Output the (X, Y) coordinate of the center of the cell containing the given text.  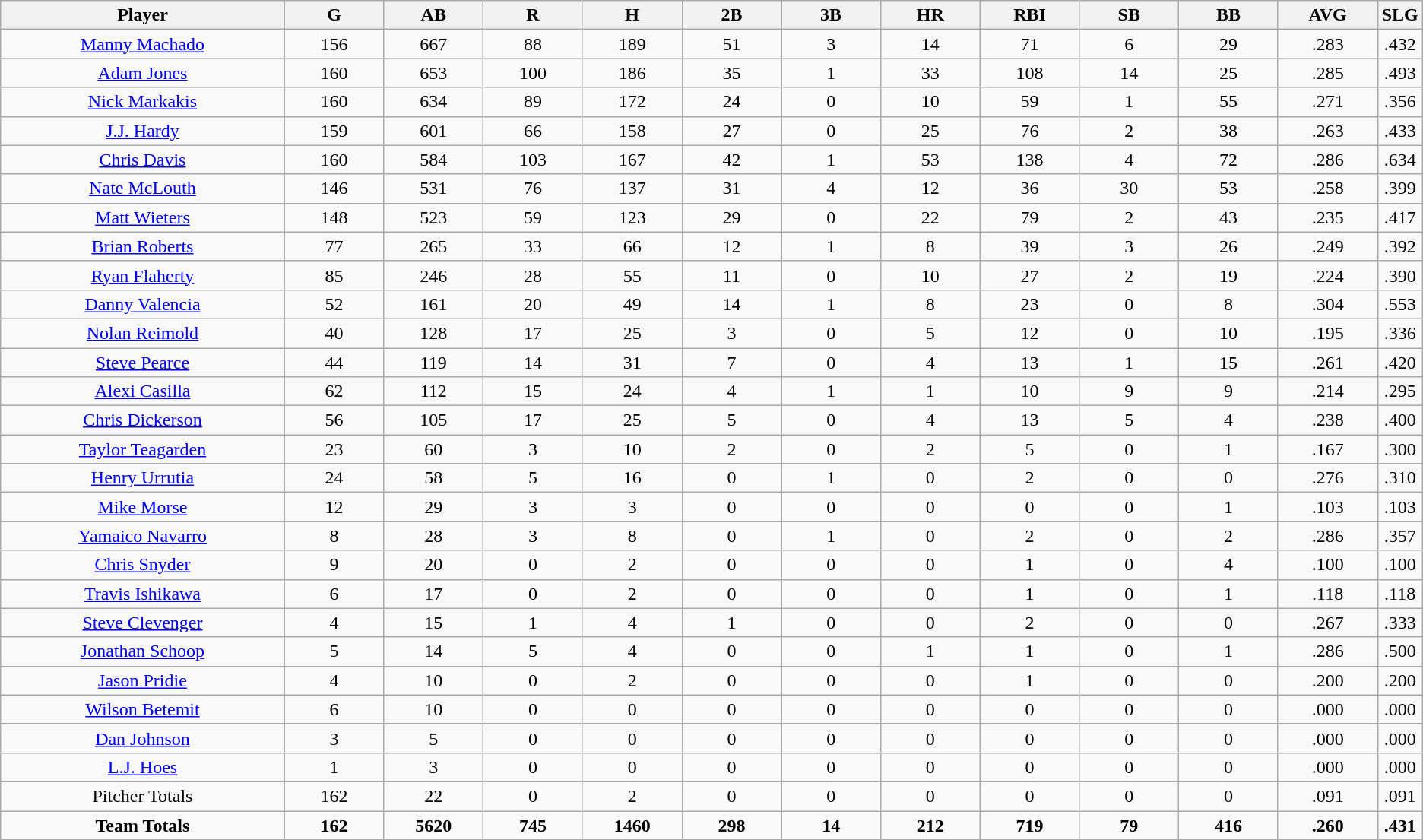
5620 (433, 825)
.261 (1327, 363)
SB (1130, 15)
11 (731, 275)
.310 (1400, 478)
.167 (1327, 449)
112 (433, 391)
.634 (1400, 160)
.276 (1327, 478)
7 (731, 363)
26 (1228, 246)
Nate McLouth (143, 189)
Pitcher Totals (143, 796)
52 (334, 304)
.285 (1327, 73)
Matt Wieters (143, 217)
HR (930, 15)
72 (1228, 160)
634 (433, 102)
.263 (1327, 131)
.432 (1400, 44)
.260 (1327, 825)
.417 (1400, 217)
653 (433, 73)
298 (731, 825)
148 (334, 217)
.431 (1400, 825)
189 (632, 44)
531 (433, 189)
.333 (1400, 623)
2B (731, 15)
43 (1228, 217)
.400 (1400, 420)
161 (433, 304)
51 (731, 44)
667 (433, 44)
.300 (1400, 449)
.304 (1327, 304)
128 (433, 333)
Jason Pridie (143, 680)
.433 (1400, 131)
745 (534, 825)
.258 (1327, 189)
.420 (1400, 363)
.283 (1327, 44)
Nick Markakis (143, 102)
246 (433, 275)
.356 (1400, 102)
60 (433, 449)
Team Totals (143, 825)
62 (334, 391)
212 (930, 825)
123 (632, 217)
Jonathan Schoop (143, 651)
SLG (1400, 15)
.357 (1400, 536)
Chris Davis (143, 160)
89 (534, 102)
L.J. Hoes (143, 767)
16 (632, 478)
.267 (1327, 623)
.214 (1327, 391)
.553 (1400, 304)
Mike Morse (143, 507)
.238 (1327, 420)
100 (534, 73)
156 (334, 44)
Ryan Flaherty (143, 275)
R (534, 15)
Travis Ishikawa (143, 594)
Taylor Teagarden (143, 449)
Henry Urrutia (143, 478)
56 (334, 420)
584 (433, 160)
.271 (1327, 102)
Steve Pearce (143, 363)
36 (1029, 189)
AVG (1327, 15)
88 (534, 44)
44 (334, 363)
.249 (1327, 246)
119 (433, 363)
3B (832, 15)
19 (1228, 275)
.224 (1327, 275)
58 (433, 478)
Yamaico Navarro (143, 536)
.399 (1400, 189)
Chris Snyder (143, 565)
Manny Machado (143, 44)
167 (632, 160)
108 (1029, 73)
.295 (1400, 391)
.195 (1327, 333)
159 (334, 131)
77 (334, 246)
265 (433, 246)
.392 (1400, 246)
BB (1228, 15)
105 (433, 420)
Dan Johnson (143, 738)
.336 (1400, 333)
103 (534, 160)
416 (1228, 825)
601 (433, 131)
719 (1029, 825)
.500 (1400, 651)
Danny Valencia (143, 304)
J.J. Hardy (143, 131)
42 (731, 160)
1460 (632, 825)
71 (1029, 44)
Brian Roberts (143, 246)
172 (632, 102)
40 (334, 333)
Wilson Betemit (143, 709)
146 (334, 189)
G (334, 15)
AB (433, 15)
Chris Dickerson (143, 420)
523 (433, 217)
137 (632, 189)
.235 (1327, 217)
.390 (1400, 275)
Alexi Casilla (143, 391)
Adam Jones (143, 73)
Player (143, 15)
158 (632, 131)
30 (1130, 189)
85 (334, 275)
138 (1029, 160)
38 (1228, 131)
Nolan Reimold (143, 333)
Steve Clevenger (143, 623)
39 (1029, 246)
RBI (1029, 15)
H (632, 15)
.493 (1400, 73)
186 (632, 73)
35 (731, 73)
49 (632, 304)
